Search for the cell housing the specified text and yield its [x, y] center coordinate. 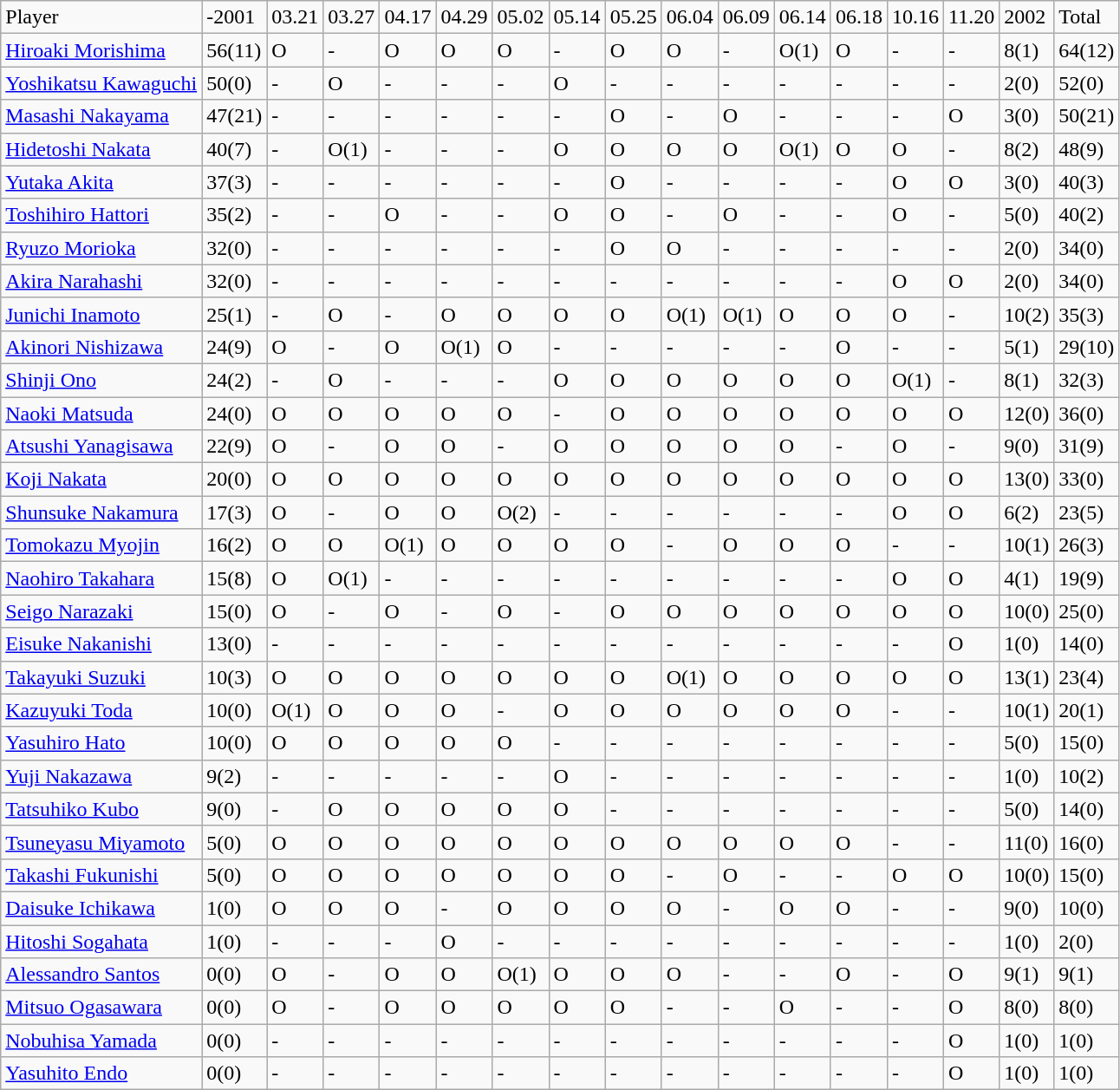
29(10) [1087, 347]
25(1) [234, 314]
Mitsuo Ogasawara [101, 1008]
11.20 [972, 17]
56(11) [234, 50]
9(2) [234, 776]
19(9) [1087, 578]
Junichi Inamoto [101, 314]
24(9) [234, 347]
Eisuke Nakanishi [101, 644]
17(3) [234, 512]
O(2) [520, 512]
Koji Nakata [101, 480]
5(1) [1026, 347]
Alessandro Santos [101, 975]
03.27 [352, 17]
52(0) [1087, 83]
23(4) [1087, 677]
Akinori Nishizawa [101, 347]
Tomokazu Myojin [101, 545]
04.29 [465, 17]
Tsuneyasu Miyamoto [101, 842]
50(0) [234, 83]
6(2) [1026, 512]
Hidetoshi Nakata [101, 149]
48(9) [1087, 149]
2002 [1026, 17]
-2001 [234, 17]
10(3) [234, 677]
32(3) [1087, 380]
50(21) [1087, 116]
25(0) [1087, 611]
33(0) [1087, 480]
Takashi Fukunishi [101, 875]
23(5) [1087, 512]
Akira Narahashi [101, 281]
16(2) [234, 545]
36(0) [1087, 414]
Total [1087, 17]
8(2) [1026, 149]
Nobuhisa Yamada [101, 1041]
11(0) [1026, 842]
Hitoshi Sogahata [101, 941]
Seigo Narazaki [101, 611]
35(3) [1087, 314]
Yasuhito Endo [101, 1074]
15(8) [234, 578]
06.04 [690, 17]
12(0) [1026, 414]
Yoshikatsu Kawaguchi [101, 83]
Yasuhiro Hato [101, 743]
Daisuke Ichikawa [101, 908]
40(3) [1087, 182]
Toshihiro Hattori [101, 215]
47(21) [234, 116]
03.21 [295, 17]
Player [101, 17]
24(0) [234, 414]
Naohiro Takahara [101, 578]
20(0) [234, 480]
64(12) [1087, 50]
Tatsuhiko Kubo [101, 809]
Shunsuke Nakamura [101, 512]
10.16 [915, 17]
37(3) [234, 182]
Kazuyuki Toda [101, 710]
20(1) [1087, 710]
Hiroaki Morishima [101, 50]
16(0) [1087, 842]
31(9) [1087, 447]
35(2) [234, 215]
22(9) [234, 447]
06.09 [746, 17]
Takayuki Suzuki [101, 677]
Masashi Nakayama [101, 116]
05.14 [577, 17]
06.14 [803, 17]
Atsushi Yanagisawa [101, 447]
40(7) [234, 149]
Yuji Nakazawa [101, 776]
04.17 [407, 17]
4(1) [1026, 578]
24(2) [234, 380]
Naoki Matsuda [101, 414]
Ryuzo Morioka [101, 248]
26(3) [1087, 545]
Yutaka Akita [101, 182]
05.02 [520, 17]
13(1) [1026, 677]
06.18 [858, 17]
Shinji Ono [101, 380]
05.25 [633, 17]
40(2) [1087, 215]
